From the cell containing the given text, extract its center point as [x, y] coordinate. 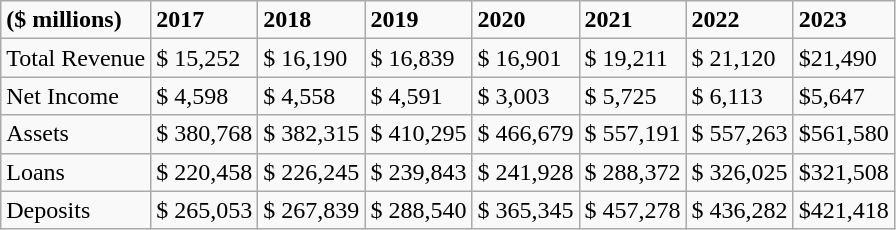
$ 4,591 [418, 96]
$ 16,901 [526, 58]
$ 16,190 [312, 58]
$ 3,003 [526, 96]
$ 410,295 [418, 134]
2019 [418, 20]
$ 15,252 [204, 58]
$ 6,113 [740, 96]
$ 436,282 [740, 210]
$ 288,540 [418, 210]
Net Income [76, 96]
$ 382,315 [312, 134]
$ 239,843 [418, 172]
$21,490 [844, 58]
2017 [204, 20]
$ 19,211 [632, 58]
2020 [526, 20]
$ 241,928 [526, 172]
$ 466,679 [526, 134]
2021 [632, 20]
$561,580 [844, 134]
$ 220,458 [204, 172]
Assets [76, 134]
$ 457,278 [632, 210]
$ 288,372 [632, 172]
$ 4,558 [312, 96]
$ 4,598 [204, 96]
2022 [740, 20]
Total Revenue [76, 58]
2023 [844, 20]
$5,647 [844, 96]
$421,418 [844, 210]
$ 365,345 [526, 210]
$ 16,839 [418, 58]
$ 380,768 [204, 134]
Deposits [76, 210]
Loans [76, 172]
$ 557,191 [632, 134]
$ 5,725 [632, 96]
$ 326,025 [740, 172]
$ 267,839 [312, 210]
$ 557,263 [740, 134]
$ 21,120 [740, 58]
$321,508 [844, 172]
$ 226,245 [312, 172]
$ 265,053 [204, 210]
($ millions) [76, 20]
2018 [312, 20]
